Determine the [x, y] coordinate at the center of the cell enclosing the given text.  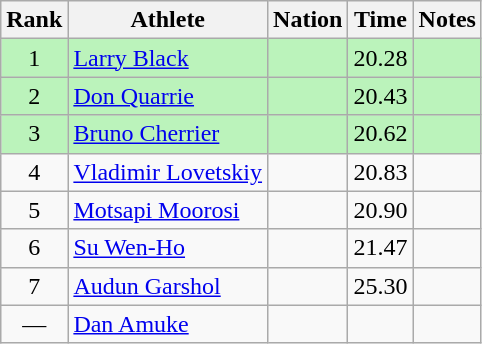
3 [34, 134]
1 [34, 58]
Dan Amuke [168, 324]
25.30 [380, 286]
Time [380, 20]
7 [34, 286]
Rank [34, 20]
4 [34, 172]
Audun Garshol [168, 286]
Nation [308, 20]
2 [34, 96]
20.43 [380, 96]
Su Wen-Ho [168, 248]
21.47 [380, 248]
— [34, 324]
6 [34, 248]
Don Quarrie [168, 96]
20.83 [380, 172]
Motsapi Moorosi [168, 210]
Larry Black [168, 58]
20.62 [380, 134]
Bruno Cherrier [168, 134]
20.28 [380, 58]
5 [34, 210]
20.90 [380, 210]
Vladimir Lovetskiy [168, 172]
Athlete [168, 20]
Notes [447, 20]
